Provide the (X, Y) coordinate of the cell's center where the given text is located.  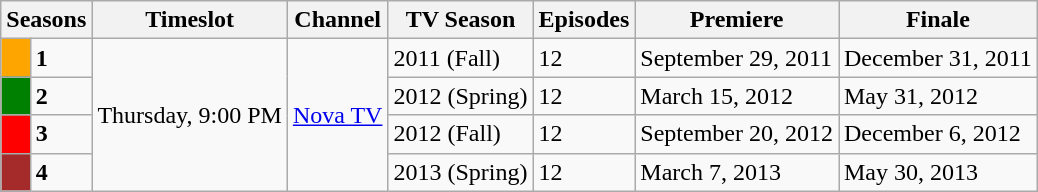
Channel (338, 20)
3 (61, 134)
December 6, 2012 (938, 134)
May 30, 2013 (938, 172)
Finale (938, 20)
Episodes (584, 20)
TV Season (460, 20)
Seasons (46, 20)
2012 (Fall) (460, 134)
Timeslot (190, 20)
Nova TV (338, 115)
Thursday, 9:00 PM (190, 115)
December 31, 2011 (938, 58)
May 31, 2012 (938, 96)
Premiere (737, 20)
2 (61, 96)
March 7, 2013 (737, 172)
2013 (Spring) (460, 172)
September 29, 2011 (737, 58)
4 (61, 172)
2011 (Fall) (460, 58)
2012 (Spring) (460, 96)
1 (61, 58)
September 20, 2012 (737, 134)
March 15, 2012 (737, 96)
